Identify which cell holds the provided text, then report its [x, y] central coordinate. 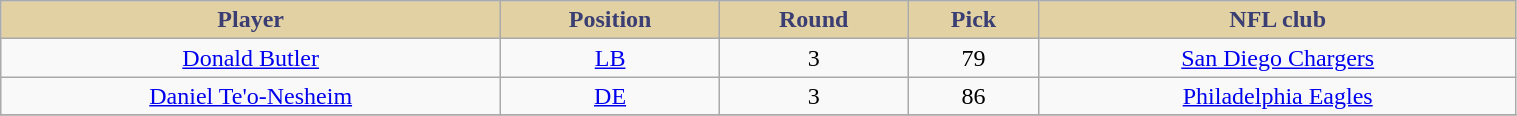
Donald Butler [251, 58]
Daniel Te'o-Nesheim [251, 96]
86 [974, 96]
Pick [974, 20]
Round [814, 20]
NFL club [1278, 20]
San Diego Chargers [1278, 58]
Philadelphia Eagles [1278, 96]
DE [610, 96]
Position [610, 20]
LB [610, 58]
Player [251, 20]
79 [974, 58]
